Pinpoint the cell where the given text exists, returning its [x, y] midpoint coordinate. 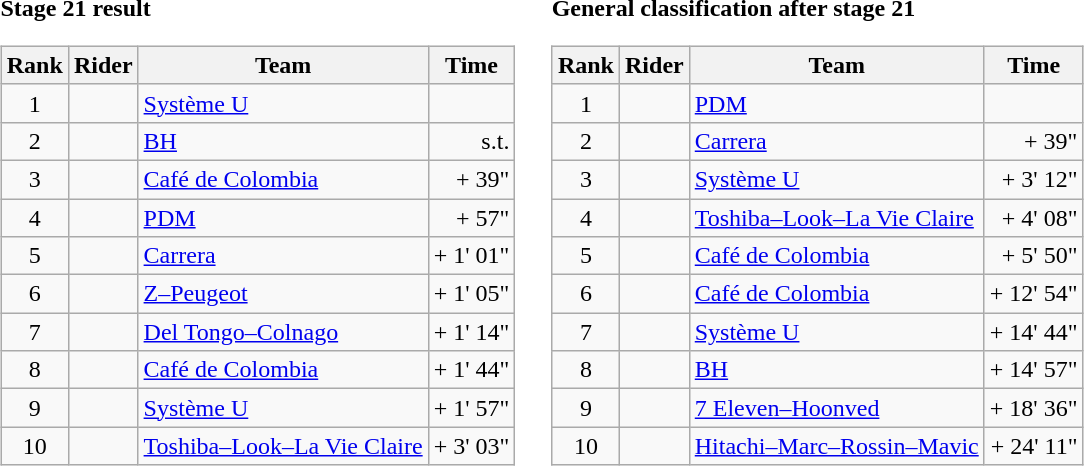
Hitachi–Marc–Rossin–Mavic [836, 446]
+ 24' 11" [1034, 446]
Del Tongo–Colnago [283, 332]
s.t. [472, 141]
+ 14' 44" [1034, 332]
+ 4' 08" [1034, 217]
+ 3' 03" [472, 446]
+ 5' 50" [1034, 256]
+ 1' 05" [472, 294]
+ 1' 01" [472, 256]
+ 1' 44" [472, 370]
+ 12' 54" [1034, 294]
+ 14' 57" [1034, 370]
+ 57" [472, 217]
+ 1' 14" [472, 332]
+ 1' 57" [472, 408]
Z–Peugeot [283, 294]
+ 3' 12" [1034, 179]
+ 18' 36" [1034, 408]
7 Eleven–Hoonved [836, 408]
